Pinpoint the cell where the given text exists, returning its (X, Y) midpoint coordinate. 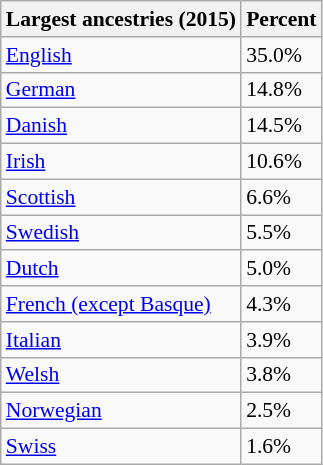
Welsh (121, 375)
Percent (281, 19)
French (except Basque) (121, 304)
14.5% (281, 126)
Swiss (121, 447)
Largest ancestries (2015) (121, 19)
English (121, 55)
10.6% (281, 162)
3.8% (281, 375)
5.5% (281, 233)
3.9% (281, 340)
German (121, 90)
Italian (121, 340)
4.3% (281, 304)
Danish (121, 126)
5.0% (281, 269)
Norwegian (121, 411)
Irish (121, 162)
6.6% (281, 197)
Scottish (121, 197)
14.8% (281, 90)
Dutch (121, 269)
Swedish (121, 233)
35.0% (281, 55)
1.6% (281, 447)
2.5% (281, 411)
